Locate the cell with the specified text and output its [x, y] center coordinate. 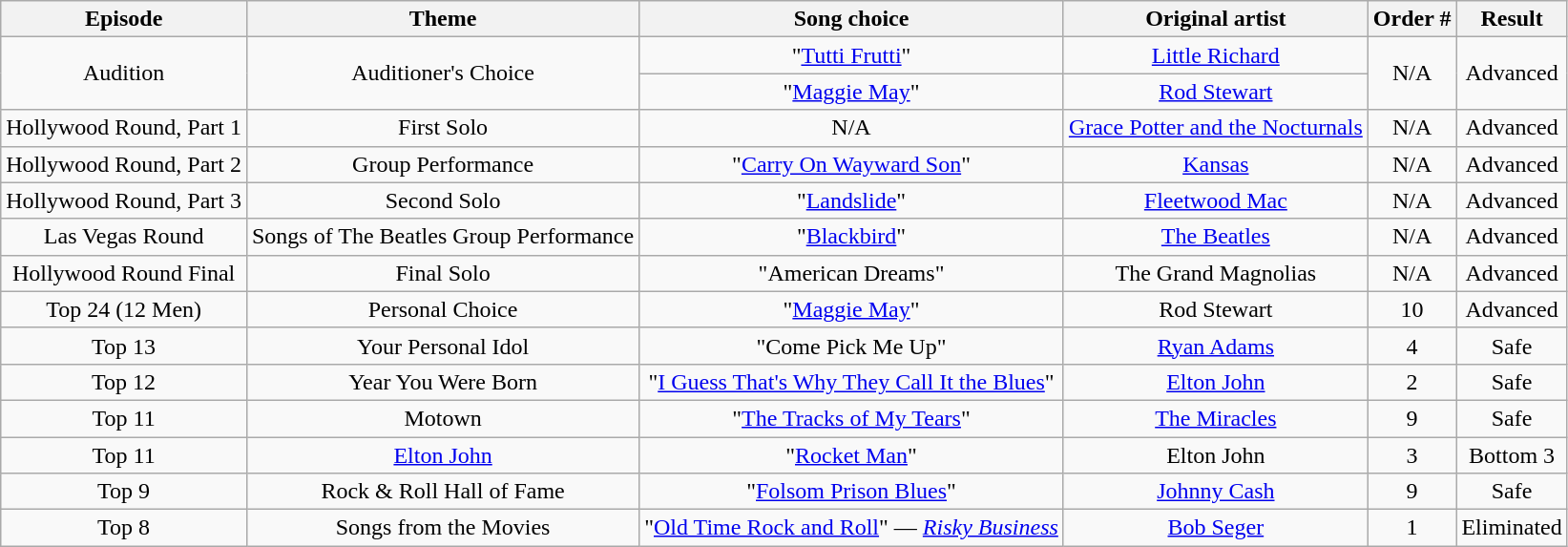
Second Solo [443, 200]
"The Tracks of My Tears" [851, 418]
"Carry On Wayward Son" [851, 164]
Top 24 (12 Men) [124, 309]
Episode [124, 19]
The Grand Magnolias [1216, 273]
Songs of The Beatles Group Performance [443, 237]
Rock & Roll Hall of Fame [443, 492]
Songs from the Movies [443, 528]
First Solo [443, 128]
Las Vegas Round [124, 237]
Top 12 [124, 382]
Hollywood Round, Part 1 [124, 128]
Top 9 [124, 492]
Eliminated [1512, 528]
Year You Were Born [443, 382]
Your Personal Idol [443, 346]
Grace Potter and the Nocturnals [1216, 128]
Hollywood Round, Part 2 [124, 164]
Fleetwood Mac [1216, 200]
Theme [443, 19]
Group Performance [443, 164]
"Landslide" [851, 200]
"Blackbird" [851, 237]
"Tutti Frutti" [851, 55]
Kansas [1216, 164]
Original artist [1216, 19]
Hollywood Round Final [124, 273]
"Come Pick Me Up" [851, 346]
Auditioner's Choice [443, 74]
"Folsom Prison Blues" [851, 492]
"American Dreams" [851, 273]
2 [1412, 382]
Result [1512, 19]
Order # [1412, 19]
"Old Time Rock and Roll" — Risky Business [851, 528]
The Beatles [1216, 237]
Top 8 [124, 528]
Bob Seger [1216, 528]
Top 13 [124, 346]
10 [1412, 309]
Song choice [851, 19]
1 [1412, 528]
Motown [443, 418]
Bottom 3 [1512, 455]
"I Guess That's Why They Call It the Blues" [851, 382]
Personal Choice [443, 309]
The Miracles [1216, 418]
3 [1412, 455]
Final Solo [443, 273]
"Rocket Man" [851, 455]
Johnny Cash [1216, 492]
Little Richard [1216, 55]
Hollywood Round, Part 3 [124, 200]
4 [1412, 346]
Audition [124, 74]
Ryan Adams [1216, 346]
